Locate the cell with the specified text and output its [x, y] center coordinate. 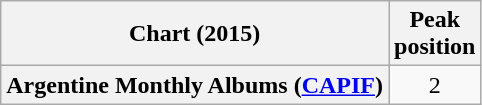
2 [434, 85]
Argentine Monthly Albums (CAPIF) [195, 85]
Peakposition [434, 34]
Chart (2015) [195, 34]
